Find where the given text appears and provide that cell's center as (x, y) coordinate. 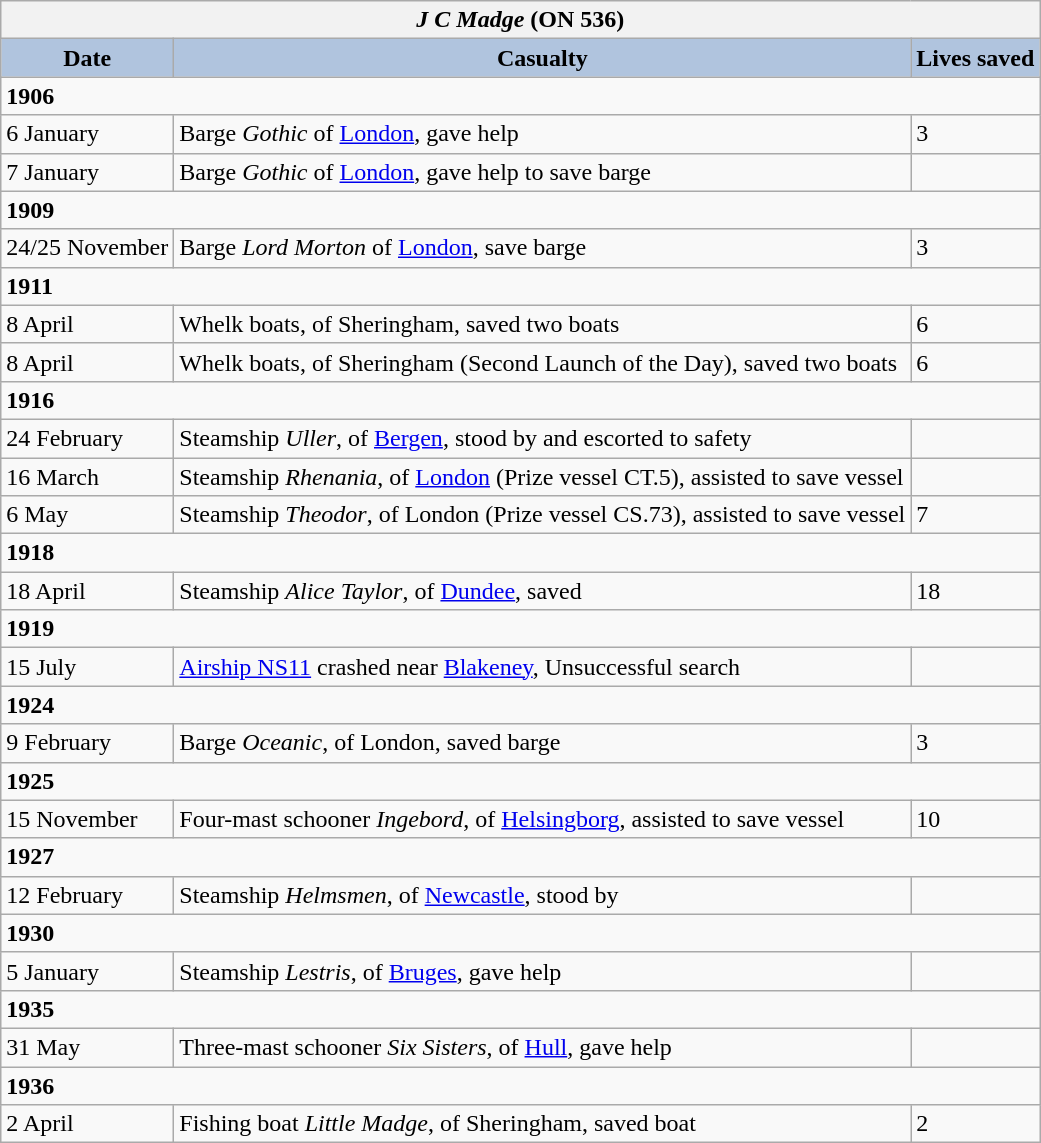
5 January (88, 971)
24/25 November (88, 248)
1911 (520, 286)
9 February (88, 743)
1927 (520, 857)
Steamship Lestris, of Bruges, gave help (542, 971)
2 April (88, 1124)
10 (976, 819)
15 November (88, 819)
6 January (88, 134)
J C Madge (ON 536) (520, 20)
16 March (88, 477)
Lives saved (976, 58)
Three-mast schooner Six Sisters, of Hull, gave help (542, 1047)
Barge Oceanic, of London, saved barge (542, 743)
1925 (520, 781)
Whelk boats, of Sheringham, saved two boats (542, 324)
Steamship Uller, of Bergen, stood by and escorted to safety (542, 438)
1909 (520, 210)
Steamship Alice Taylor, of Dundee, saved (542, 591)
18 April (88, 591)
Steamship Rhenania, of London (Prize vessel CT.5), assisted to save vessel (542, 477)
Airship NS11 crashed near Blakeney, Unsuccessful search (542, 667)
18 (976, 591)
Four-mast schooner Ingebord, of Helsingborg, assisted to save vessel (542, 819)
1930 (520, 933)
Fishing boat Little Madge, of Sheringham, saved boat (542, 1124)
24 February (88, 438)
15 July (88, 667)
31 May (88, 1047)
1916 (520, 400)
2 (976, 1124)
1935 (520, 1009)
Casualty (542, 58)
Steamship Helmsmen, of Newcastle, stood by (542, 895)
Steamship Theodor, of London (Prize vessel CS.73), assisted to save vessel (542, 515)
7 January (88, 172)
Barge Gothic of London, gave help to save barge (542, 172)
12 February (88, 895)
1919 (520, 629)
7 (976, 515)
1906 (520, 96)
1918 (520, 553)
Barge Gothic of London, gave help (542, 134)
Barge Lord Morton of London, save barge (542, 248)
Date (88, 58)
6 May (88, 515)
Whelk boats, of Sheringham (Second Launch of the Day), saved two boats (542, 362)
1936 (520, 1085)
1924 (520, 705)
